Determine the [x, y] coordinate at the center of the cell enclosing the given text.  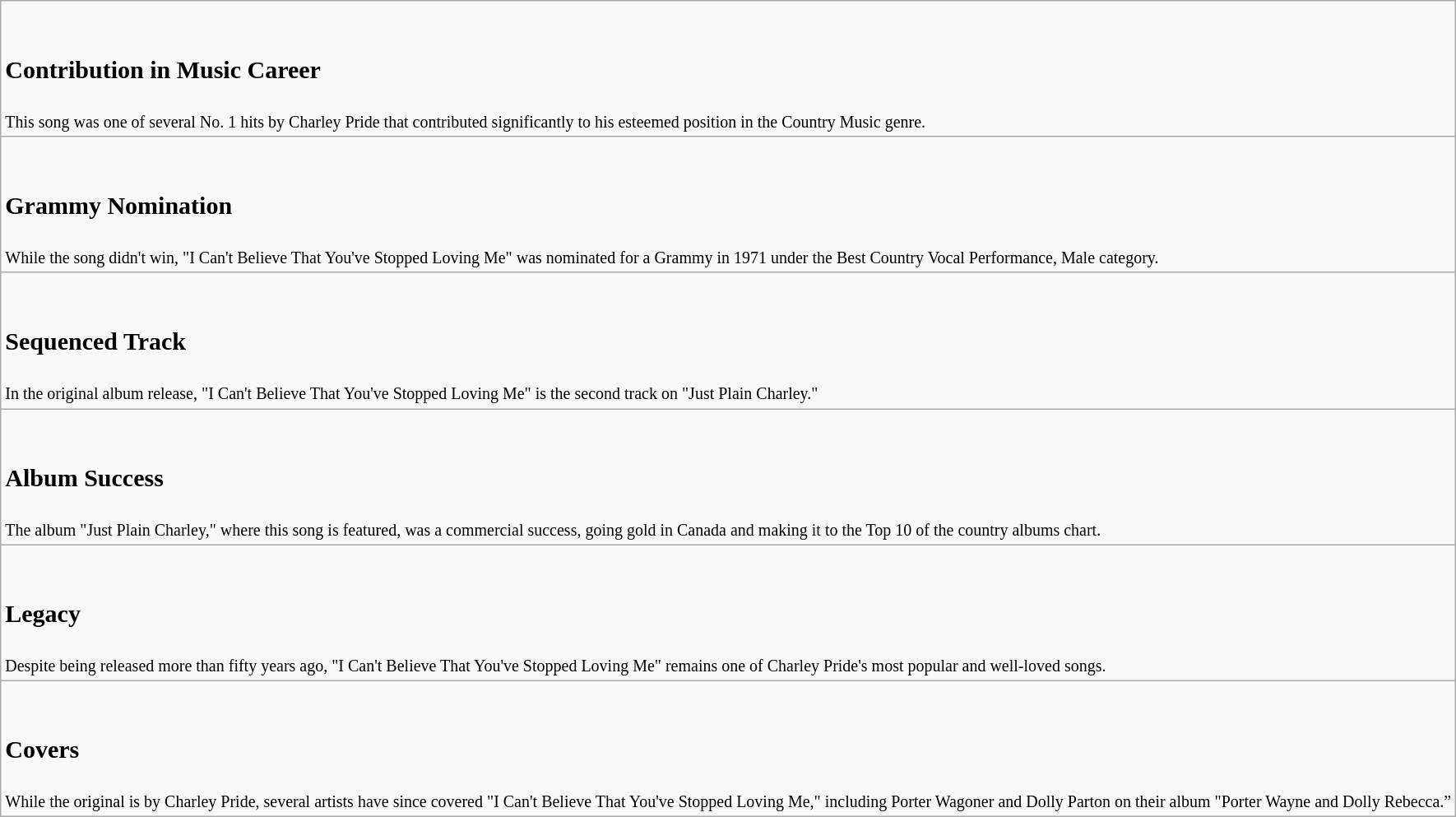
Sequenced TrackIn the original album release, "I Can't Believe That You've Stopped Loving Me" is the second track on "Just Plain Charley." [729, 341]
